Capture the cell that displays the provided text and extract its (x, y) central coordinate. 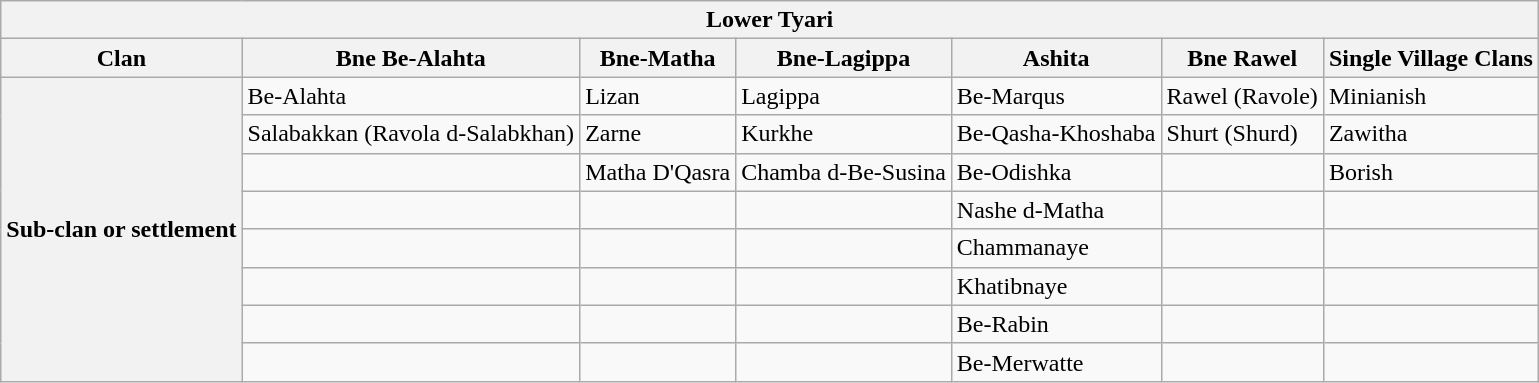
Be-Qasha-Khoshaba (1056, 134)
Single Village Clans (1430, 58)
Borish (1430, 172)
Be-Odishka (1056, 172)
Bne Be-Alahta (411, 58)
Lizan (658, 96)
Nashe d-Matha (1056, 210)
Khatibnaye (1056, 286)
Lagippa (844, 96)
Bne-Lagippa (844, 58)
Clan (122, 58)
Chammanaye (1056, 248)
Be-Marqus (1056, 96)
Sub-clan or settlement (122, 229)
Lower Tyari (770, 20)
Matha D'Qasra (658, 172)
Minianish (1430, 96)
Zawitha (1430, 134)
Ashita (1056, 58)
Shurt (Shurd) (1242, 134)
Kurkhe (844, 134)
Be-Rabin (1056, 324)
Zarne (658, 134)
Bne Rawel (1242, 58)
Be-Merwatte (1056, 362)
Be-Alahta (411, 96)
Chamba d-Be-Susina (844, 172)
Salabakkan (Ravola d-Salabkhan) (411, 134)
Rawel (Ravole) (1242, 96)
Bne-Matha (658, 58)
